Find where the given text appears and provide that cell's center as (X, Y) coordinate. 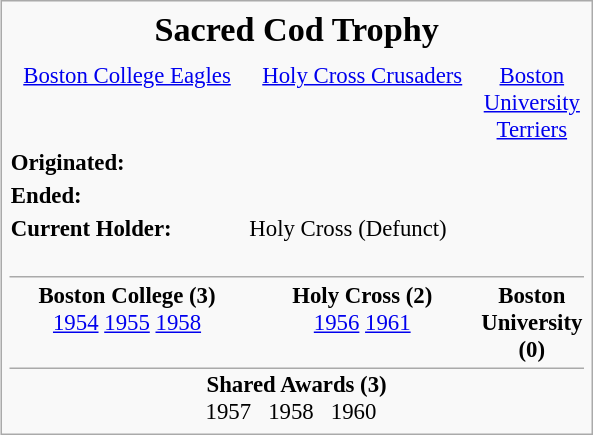
Holy Cross (2) 1956 1961 (362, 323)
Ended: (127, 195)
Boston College Eagles (127, 102)
Sacred Cod Trophy (296, 30)
Holy Cross (Defunct) (416, 228)
Current Holder: (127, 228)
Boston University (0) (532, 323)
Shared Awards (3)1957 1958 1960 (296, 397)
Boston University Terriers (532, 102)
Originated: (127, 162)
Holy Cross Crusaders (362, 102)
Boston College (3) 1954 1955 1958 (127, 323)
